Pinpoint the cell where the given text exists, returning its [X, Y] midpoint coordinate. 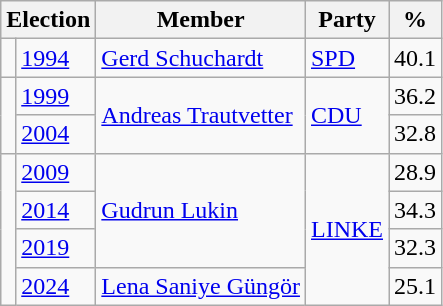
Gudrun Lukin [201, 210]
1994 [56, 58]
34.3 [416, 210]
CDU [346, 115]
LINKE [346, 229]
SPD [346, 58]
40.1 [416, 58]
Party [346, 20]
% [416, 20]
2009 [56, 172]
28.9 [416, 172]
2014 [56, 210]
25.1 [416, 286]
32.8 [416, 134]
2024 [56, 286]
Member [201, 20]
Lena Saniye Güngör [201, 286]
Andreas Trautvetter [201, 115]
2019 [56, 248]
2004 [56, 134]
32.3 [416, 248]
1999 [56, 96]
Gerd Schuchardt [201, 58]
36.2 [416, 96]
Election [48, 20]
